Provide the [X, Y] coordinate of the cell's center where the given text is located.  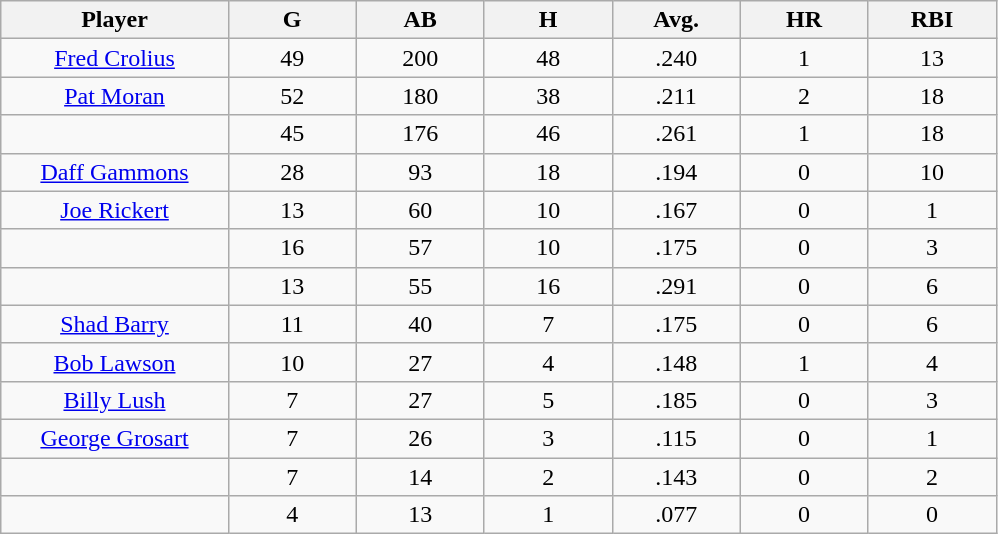
.291 [676, 286]
Shad Barry [114, 324]
Player [114, 20]
5 [548, 400]
40 [420, 324]
.211 [676, 96]
.115 [676, 438]
48 [548, 58]
28 [292, 172]
.077 [676, 515]
60 [420, 210]
Joe Rickert [114, 210]
57 [420, 248]
RBI [932, 20]
.240 [676, 58]
52 [292, 96]
180 [420, 96]
38 [548, 96]
.143 [676, 477]
45 [292, 134]
46 [548, 134]
G [292, 20]
93 [420, 172]
H [548, 20]
176 [420, 134]
AB [420, 20]
Daff Gammons [114, 172]
49 [292, 58]
George Grosart [114, 438]
HR [804, 20]
Billy Lush [114, 400]
Avg. [676, 20]
Pat Moran [114, 96]
Bob Lawson [114, 362]
11 [292, 324]
.148 [676, 362]
Fred Crolius [114, 58]
55 [420, 286]
.261 [676, 134]
.194 [676, 172]
.167 [676, 210]
.185 [676, 400]
200 [420, 58]
14 [420, 477]
26 [420, 438]
